Scan for the cell matching the given text and deliver its (X, Y) coordinate at center. 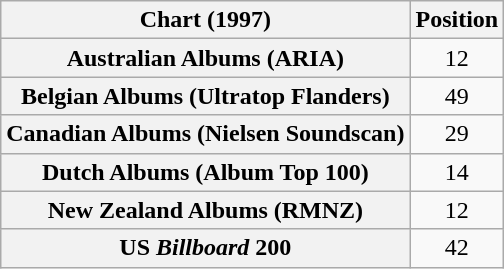
Canadian Albums (Nielsen Soundscan) (206, 134)
14 (457, 172)
New Zealand Albums (RMNZ) (206, 210)
Belgian Albums (Ultratop Flanders) (206, 96)
42 (457, 248)
Position (457, 20)
49 (457, 96)
29 (457, 134)
Australian Albums (ARIA) (206, 58)
US Billboard 200 (206, 248)
Chart (1997) (206, 20)
Dutch Albums (Album Top 100) (206, 172)
